Capture the cell that displays the provided text and extract its [X, Y] central coordinate. 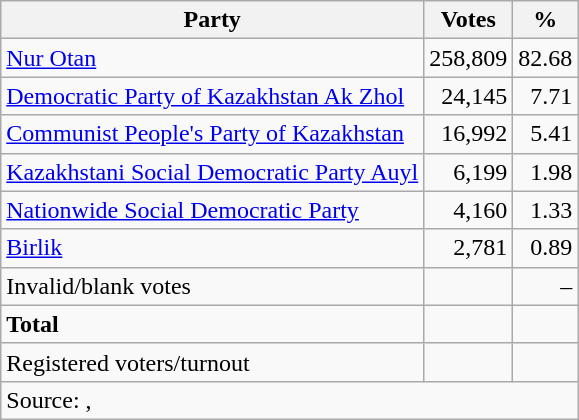
Registered voters/turnout [212, 362]
Birlik [212, 248]
6,199 [468, 172]
258,809 [468, 58]
Nationwide Social Democratic Party [212, 210]
Nur Otan [212, 58]
82.68 [546, 58]
Party [212, 20]
5.41 [546, 134]
1.33 [546, 210]
Communist People's Party of Kazakhstan [212, 134]
Votes [468, 20]
1.98 [546, 172]
4,160 [468, 210]
Source: , [290, 400]
– [546, 286]
Democratic Party of Kazakhstan Ak Zhol [212, 96]
24,145 [468, 96]
0.89 [546, 248]
7.71 [546, 96]
Kazakhstani Social Democratic Party Auyl [212, 172]
Total [212, 324]
% [546, 20]
Invalid/blank votes [212, 286]
16,992 [468, 134]
2,781 [468, 248]
